From the cell containing the given text, extract its center point as [X, Y] coordinate. 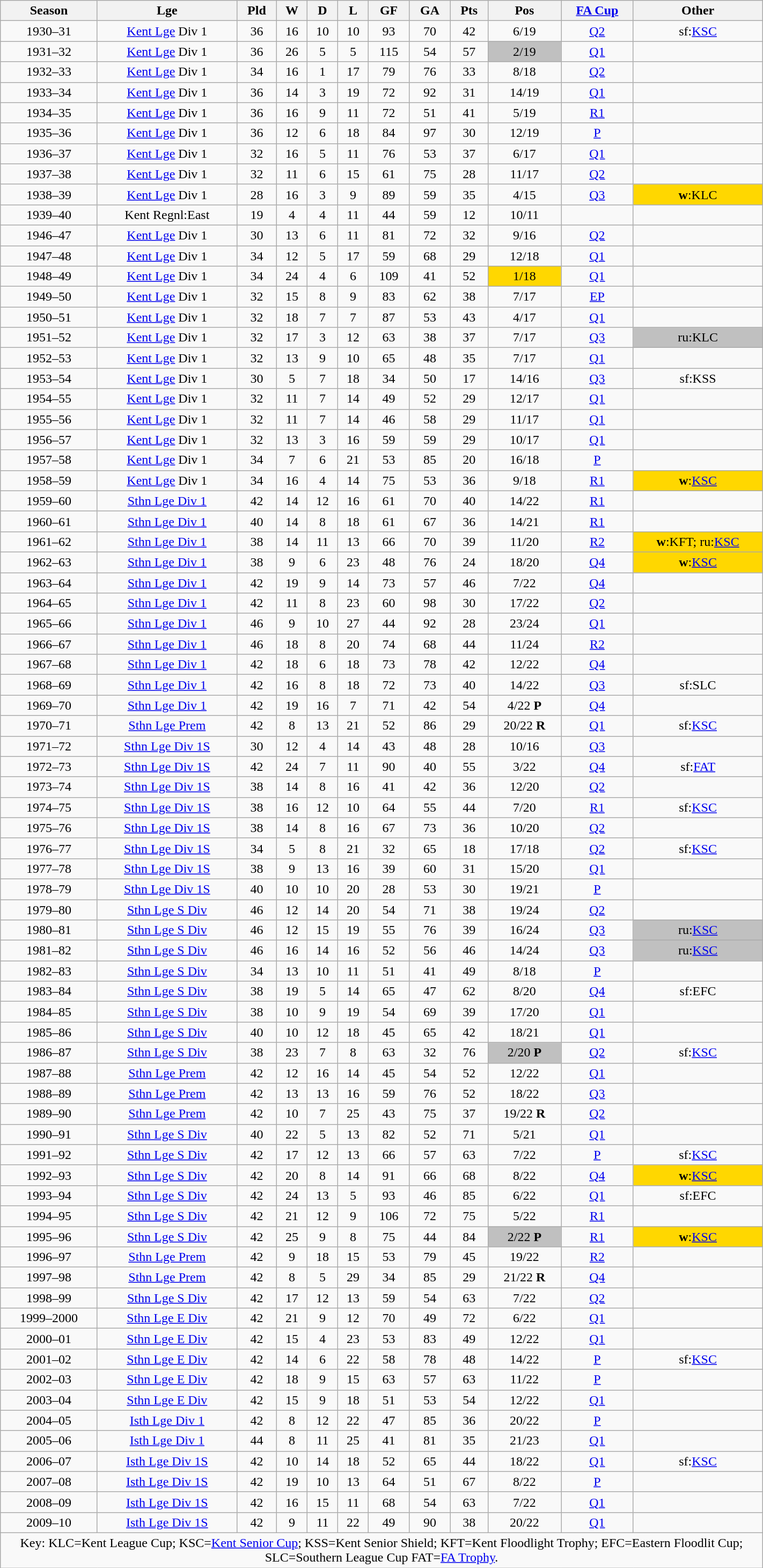
69 [430, 1012]
1933–34 [49, 92]
17/18 [525, 848]
11/22 [525, 1380]
1938–39 [49, 194]
1956–57 [49, 440]
1958–59 [49, 480]
19/24 [525, 910]
10/17 [525, 440]
1982–83 [49, 971]
2005–06 [49, 1441]
1957–58 [49, 460]
Kent Regnl:East [167, 215]
1975–76 [49, 828]
89 [388, 194]
17/20 [525, 1012]
1947–48 [49, 256]
1991–92 [49, 1155]
1972–73 [49, 767]
4/22 P [525, 705]
1954–55 [49, 399]
1953–54 [49, 378]
L [353, 11]
14/19 [525, 92]
18/20 [525, 562]
W [292, 11]
1984–85 [49, 1012]
1980–81 [49, 930]
1977–78 [49, 869]
2006–07 [49, 1461]
1931–32 [49, 52]
11/24 [525, 644]
1966–67 [49, 644]
1935–36 [49, 133]
12/20 [525, 787]
1983–84 [49, 991]
23/24 [525, 624]
9/18 [525, 480]
sf:FAT [698, 767]
56 [430, 951]
1/18 [525, 276]
1990–91 [49, 1134]
1997–98 [49, 1278]
1930–31 [49, 31]
1995–96 [49, 1236]
50 [430, 378]
5/22 [525, 1216]
1978–79 [49, 889]
14/24 [525, 951]
91 [388, 1175]
1968–69 [49, 685]
1937–38 [49, 174]
1979–80 [49, 910]
1939–40 [49, 215]
2003–04 [49, 1400]
4/15 [525, 194]
sf:SLC [698, 685]
20/22 R [525, 726]
87 [388, 317]
21/23 [525, 1441]
12/17 [525, 399]
5/21 [525, 1134]
1959–60 [49, 501]
1949–50 [49, 297]
11/20 [525, 542]
1961–62 [49, 542]
1998–99 [49, 1298]
Season [49, 11]
19/22 [525, 1257]
27 [353, 624]
1996–97 [49, 1257]
1969–70 [49, 705]
GF [388, 11]
2/20 P [525, 1053]
1987–88 [49, 1073]
3/22 [525, 767]
w:KLC [698, 194]
1962–63 [49, 562]
1963–64 [49, 582]
18/21 [525, 1032]
6/19 [525, 31]
1964–65 [49, 603]
10/11 [525, 215]
16/24 [525, 930]
FA Cup [597, 11]
1986–87 [49, 1053]
2000–01 [49, 1339]
1981–82 [49, 951]
Pts [469, 11]
14/21 [525, 521]
Pld [256, 11]
16/18 [525, 460]
D [323, 11]
1934–35 [49, 113]
2007–08 [49, 1482]
1992–93 [49, 1175]
109 [388, 276]
Pos [525, 11]
6/17 [525, 154]
33 [469, 72]
1988–89 [49, 1093]
17/22 [525, 603]
2/19 [525, 52]
1985–86 [49, 1032]
1932–33 [49, 72]
1967–68 [49, 665]
1994–95 [49, 1216]
14/16 [525, 378]
7/20 [525, 807]
98 [430, 603]
12/18 [525, 256]
1999–2000 [49, 1318]
1971–72 [49, 746]
1965–66 [49, 624]
115 [388, 52]
19/21 [525, 889]
1950–51 [49, 317]
4/17 [525, 317]
EP [597, 297]
1960–61 [49, 521]
74 [388, 644]
1952–53 [49, 358]
1 [323, 72]
1993–94 [49, 1195]
2001–02 [49, 1359]
19/22 R [525, 1114]
w:KFT; ru:KSC [698, 542]
9/16 [525, 235]
2008–09 [49, 1502]
5/19 [525, 113]
12/19 [525, 133]
82 [388, 1134]
1976–77 [49, 848]
15/20 [525, 869]
26 [292, 52]
1936–37 [49, 154]
1974–75 [49, 807]
2004–05 [49, 1420]
10/16 [525, 746]
21/22 R [525, 1278]
2/22 P [525, 1236]
97 [430, 133]
1989–90 [49, 1114]
1970–71 [49, 726]
1948–49 [49, 276]
1951–52 [49, 338]
GA [430, 11]
Other [698, 11]
2002–03 [49, 1380]
106 [388, 1216]
1946–47 [49, 235]
8/20 [525, 991]
86 [430, 726]
ru:KLC [698, 338]
1973–74 [49, 787]
Lge [167, 11]
2009–10 [49, 1522]
sf:KSS [698, 378]
1955–56 [49, 419]
10/20 [525, 828]
